Find where the given text appears and provide that cell's center as [X, Y] coordinate. 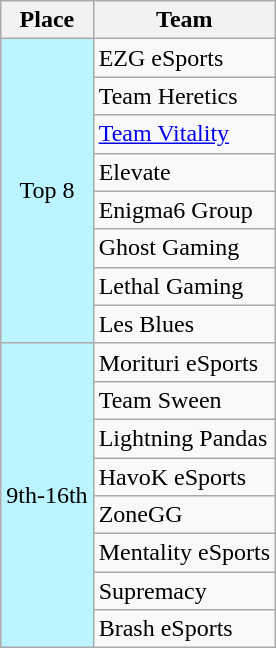
Top 8 [47, 191]
ZoneGG [184, 515]
Team Sween [184, 400]
Mentality eSports [184, 553]
Team [184, 20]
Morituri eSports [184, 362]
Team Vitality [184, 134]
9th-16th [47, 495]
Ghost Gaming [184, 248]
EZG eSports [184, 58]
Supremacy [184, 591]
HavoK eSports [184, 477]
Les Blues [184, 324]
Place [47, 20]
Enigma6 Group [184, 210]
Elevate [184, 172]
Brash eSports [184, 629]
Lightning Pandas [184, 438]
Lethal Gaming [184, 286]
Team Heretics [184, 96]
